Search for the cell housing the specified text and yield its [X, Y] center coordinate. 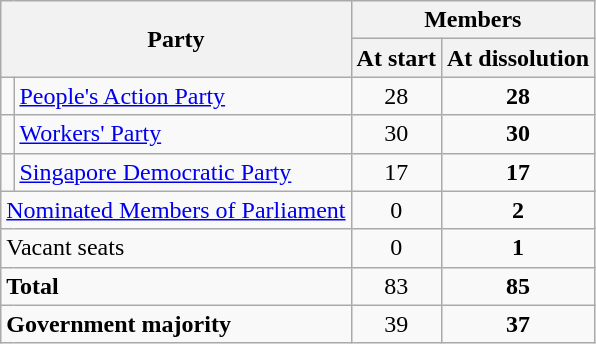
83 [396, 286]
Singapore Democratic Party [182, 172]
Vacant seats [176, 248]
Workers' Party [182, 134]
Members [472, 20]
At dissolution [518, 58]
Government majority [176, 324]
1 [518, 248]
37 [518, 324]
Party [176, 39]
85 [518, 286]
People's Action Party [182, 96]
Nominated Members of Parliament [176, 210]
39 [396, 324]
2 [518, 210]
At start [396, 58]
Total [176, 286]
